From the cell containing the given text, extract its center point as [X, Y] coordinate. 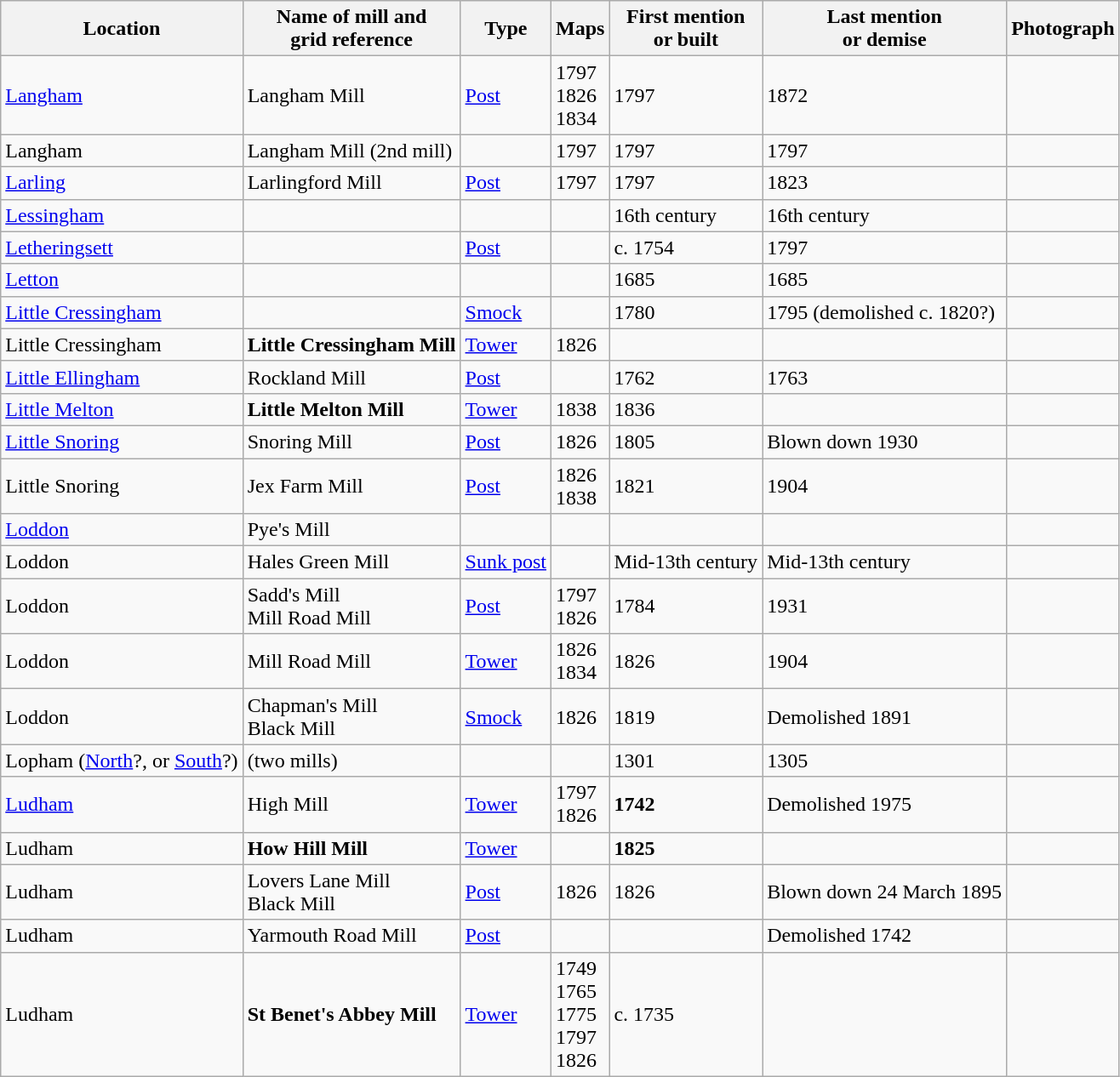
1784 [686, 606]
1780 [686, 312]
1836 [686, 409]
Type [506, 29]
Sunk post [506, 562]
Little Melton [122, 409]
Little Melton Mill [351, 409]
1872 [885, 95]
Langham Mill (2nd mill) [351, 151]
1825 [686, 848]
17491765177517971826 [580, 1014]
Maps [580, 29]
18261838 [580, 485]
1838 [580, 409]
1305 [885, 761]
1795 (demolished c. 1820?) [885, 312]
Rockland Mill [351, 377]
Blown down 1930 [885, 442]
Larlingford Mill [351, 183]
Langham Mill [351, 95]
Chapman's MillBlack Mill [351, 716]
1742 [686, 805]
Lovers Lane MillBlack Mill [351, 892]
Blown down 24 March 1895 [885, 892]
179718261834 [580, 95]
Larling [122, 183]
1301 [686, 761]
St Benet's Abbey Mill [351, 1014]
1931 [885, 606]
Name of mill andgrid reference [351, 29]
Sadd's MillMill Road Mill [351, 606]
Photograph [1063, 29]
Last mention or demise [885, 29]
Snoring Mill [351, 442]
Pye's Mill [351, 530]
Little Ellingham [122, 377]
First mentionor built [686, 29]
Demolished 1742 [885, 936]
Hales Green Mill [351, 562]
1819 [686, 716]
Demolished 1975 [885, 805]
1762 [686, 377]
Mill Road Mill [351, 662]
Yarmouth Road Mill [351, 936]
1823 [885, 183]
1821 [686, 485]
c. 1754 [686, 248]
Letheringsett [122, 248]
1763 [885, 377]
c. 1735 [686, 1014]
Demolished 1891 [885, 716]
High Mill [351, 805]
Letton [122, 280]
Location [122, 29]
(two mills) [351, 761]
Lessingham [122, 215]
Jex Farm Mill [351, 485]
1805 [686, 442]
Little Cressingham Mill [351, 345]
How Hill Mill [351, 848]
Lopham (North?, or South?) [122, 761]
18261834 [580, 662]
